Determine the [x, y] coordinate at the center of the cell enclosing the given text.  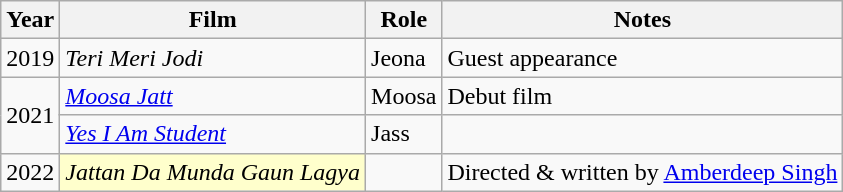
Film [213, 20]
Jeona [404, 58]
Guest appearance [642, 58]
Notes [642, 20]
Teri Meri Jodi [213, 58]
Jattan Da Munda Gaun Lagya [213, 172]
Directed & written by Amberdeep Singh [642, 172]
Jass [404, 134]
2019 [30, 58]
Moosa Jatt [213, 96]
2022 [30, 172]
2021 [30, 115]
Yes I Am Student [213, 134]
Role [404, 20]
Debut film [642, 96]
Moosa [404, 96]
Year [30, 20]
